Search for the cell housing the specified text and yield its [x, y] center coordinate. 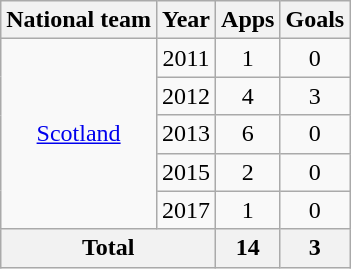
2017 [186, 210]
Year [186, 20]
6 [248, 134]
Goals [315, 20]
Total [108, 248]
2013 [186, 134]
2 [248, 172]
Scotland [79, 134]
2012 [186, 96]
National team [79, 20]
Apps [248, 20]
14 [248, 248]
4 [248, 96]
2015 [186, 172]
2011 [186, 58]
